Output the (X, Y) coordinate of the center of the cell containing the given text.  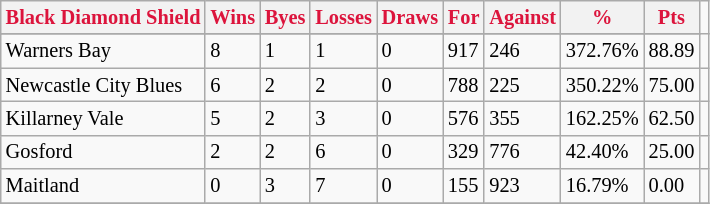
42.40% (602, 152)
776 (522, 152)
923 (522, 186)
Maitland (104, 186)
917 (464, 51)
246 (522, 51)
0.00 (672, 186)
Byes (285, 17)
7 (343, 186)
75.00 (672, 85)
Newcastle City Blues (104, 85)
25.00 (672, 152)
350.22% (602, 85)
Pts (672, 17)
Warners Bay (104, 51)
16.79% (602, 186)
Draws (410, 17)
% (602, 17)
329 (464, 152)
8 (232, 51)
Gosford (104, 152)
Black Diamond Shield (104, 17)
5 (232, 118)
576 (464, 118)
162.25% (602, 118)
788 (464, 85)
For (464, 17)
62.50 (672, 118)
155 (464, 186)
225 (522, 85)
88.89 (672, 51)
Against (522, 17)
Losses (343, 17)
Wins (232, 17)
Killarney Vale (104, 118)
355 (522, 118)
372.76% (602, 51)
